From the cell containing the given text, extract its center point as (x, y) coordinate. 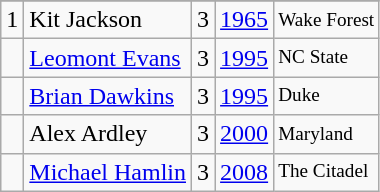
1 (12, 20)
2000 (244, 134)
Wake Forest (326, 20)
Duke (326, 96)
Kit Jackson (108, 20)
Alex Ardley (108, 134)
1965 (244, 20)
2008 (244, 172)
NC State (326, 58)
Michael Hamlin (108, 172)
The Citadel (326, 172)
Leomont Evans (108, 58)
Brian Dawkins (108, 96)
Maryland (326, 134)
